Locate the cell with the specified text and output its [x, y] center coordinate. 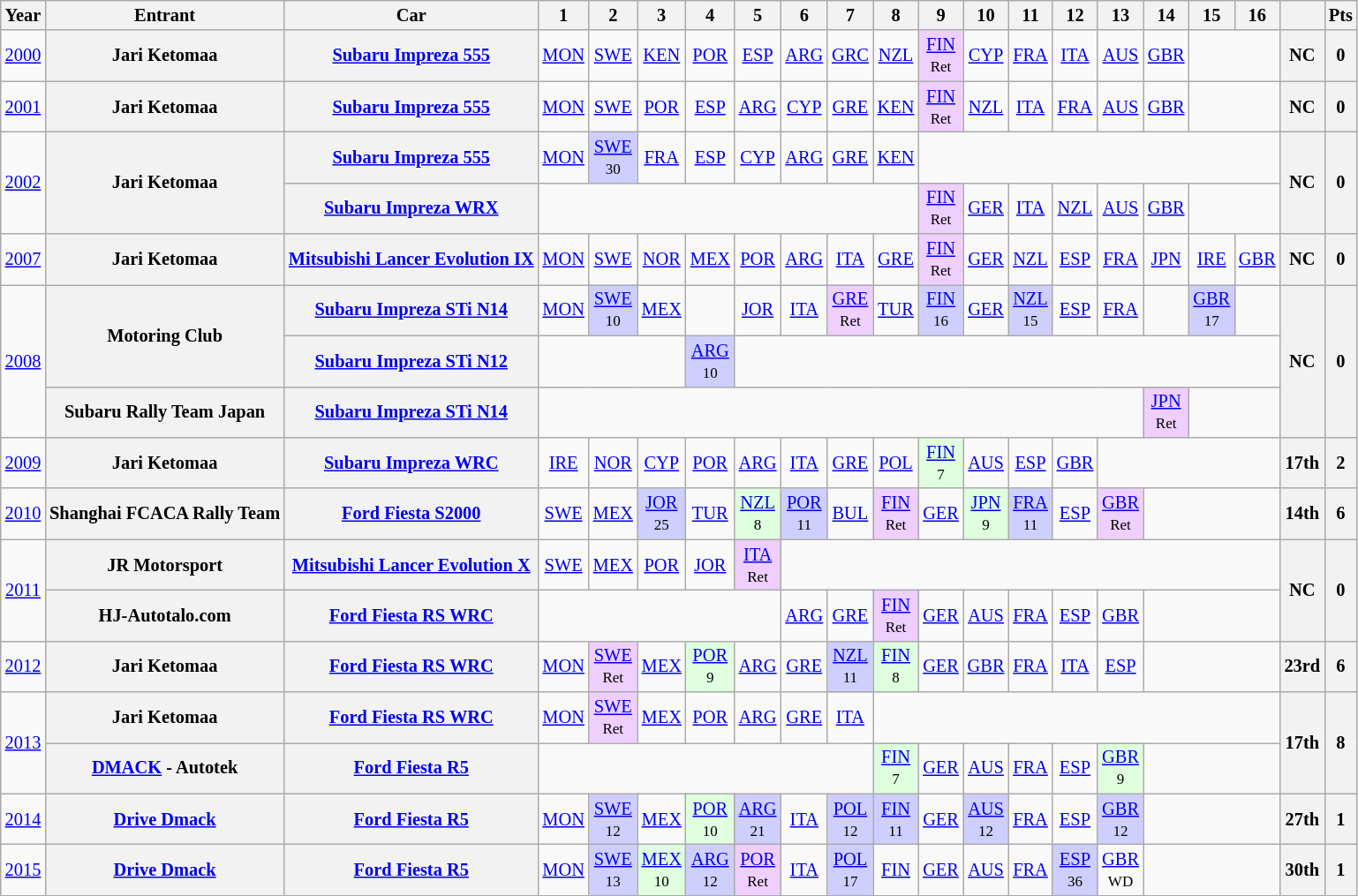
POR10 [710, 819]
2002 [23, 182]
4 [710, 15]
GRERet [850, 310]
ITARet [758, 565]
27th [1302, 819]
HJ-Autotalo.com [164, 615]
JPN [1166, 260]
15 [1211, 15]
FIN16 [940, 310]
DMACK - Autotek [164, 768]
Pts [1340, 15]
JR Motorsport [164, 565]
2008 [23, 360]
11 [1030, 15]
13 [1120, 15]
GBRWD [1120, 870]
MEX10 [662, 870]
FIN8 [896, 666]
ESP36 [1075, 870]
Subaru Rally Team Japan [164, 412]
Subaru Impreza WRX [411, 208]
2000 [23, 56]
JPNRet [1166, 412]
NZL15 [1030, 310]
Shanghai FCACA Rally Team [164, 514]
SWE13 [613, 870]
GBRRet [1120, 514]
NZL11 [850, 666]
14 [1166, 15]
JPN9 [986, 514]
Subaru Impreza WRC [411, 463]
BUL [850, 514]
Mitsubishi Lancer Evolution X [411, 565]
POL12 [850, 819]
14th [1302, 514]
GBR17 [1211, 310]
2007 [23, 260]
2010 [23, 514]
Year [23, 15]
ARG12 [710, 870]
2013 [23, 743]
ARG21 [758, 819]
SWE30 [613, 157]
GRC [850, 56]
Subaru Impreza STi N12 [411, 361]
30th [1302, 870]
3 [662, 15]
FIN11 [896, 819]
POR9 [710, 666]
2011 [23, 590]
FIN [896, 870]
16 [1257, 15]
Mitsubishi Lancer Evolution IX [411, 260]
2009 [23, 463]
JOR25 [662, 514]
12 [1075, 15]
Motoring Club [164, 335]
POL [896, 463]
PORRet [758, 870]
2014 [23, 819]
ARG10 [710, 361]
9 [940, 15]
Car [411, 15]
SWE10 [613, 310]
AUS12 [986, 819]
FRA11 [1030, 514]
GBR12 [1120, 819]
GBR9 [1120, 768]
POR11 [803, 514]
2001 [23, 107]
POL17 [850, 870]
10 [986, 15]
23rd [1302, 666]
5 [758, 15]
2012 [23, 666]
7 [850, 15]
2015 [23, 870]
NZL8 [758, 514]
Entrant [164, 15]
Ford Fiesta S2000 [411, 514]
SWE12 [613, 819]
